Scan for the cell matching the given text and deliver its [X, Y] coordinate at center. 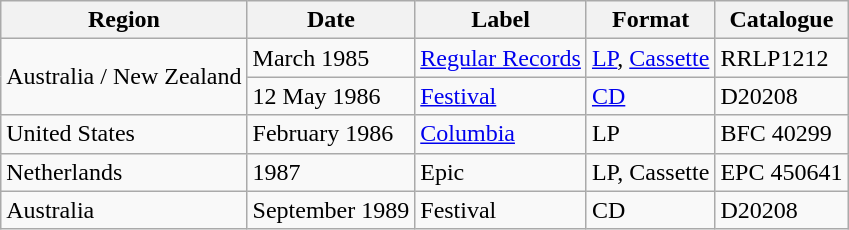
LP [650, 134]
Netherlands [124, 172]
12 May 1986 [331, 96]
EPC 450641 [782, 172]
Australia [124, 210]
Regular Records [501, 58]
BFC 40299 [782, 134]
Region [124, 20]
Date [331, 20]
Australia / New Zealand [124, 77]
Epic [501, 172]
RRLP1212 [782, 58]
March 1985 [331, 58]
September 1989 [331, 210]
February 1986 [331, 134]
Label [501, 20]
1987 [331, 172]
Columbia [501, 134]
United States [124, 134]
Format [650, 20]
Catalogue [782, 20]
